Pinpoint the cell where the given text exists, returning its [X, Y] midpoint coordinate. 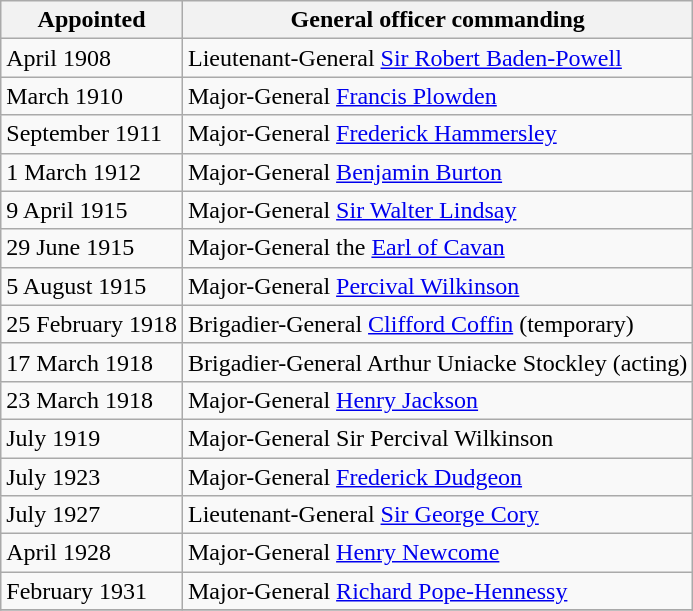
9 April 1915 [92, 210]
Major-General Richard Pope-Hennessy [437, 591]
Major-General Frederick Dudgeon [437, 477]
Brigadier-General Clifford Coffin (temporary) [437, 324]
July 1923 [92, 477]
Major-General Benjamin Burton [437, 172]
Major-General Sir Walter Lindsay [437, 210]
Major-General Frederick Hammersley [437, 134]
Lieutenant-General Sir George Cory [437, 515]
5 August 1915 [92, 286]
Brigadier-General Arthur Uniacke Stockley (acting) [437, 362]
23 March 1918 [92, 400]
Major-General Henry Jackson [437, 400]
Lieutenant-General Sir Robert Baden-Powell [437, 58]
General officer commanding [437, 20]
25 February 1918 [92, 324]
29 June 1915 [92, 248]
Major-General Sir Percival Wilkinson [437, 438]
September 1911 [92, 134]
April 1908 [92, 58]
March 1910 [92, 96]
17 March 1918 [92, 362]
July 1927 [92, 515]
Major-General Percival Wilkinson [437, 286]
April 1928 [92, 553]
February 1931 [92, 591]
Major-General Francis Plowden [437, 96]
Appointed [92, 20]
1 March 1912 [92, 172]
July 1919 [92, 438]
Major-General Henry Newcome [437, 553]
Major-General the Earl of Cavan [437, 248]
